Output the [X, Y] coordinate of the center of the cell containing the given text.  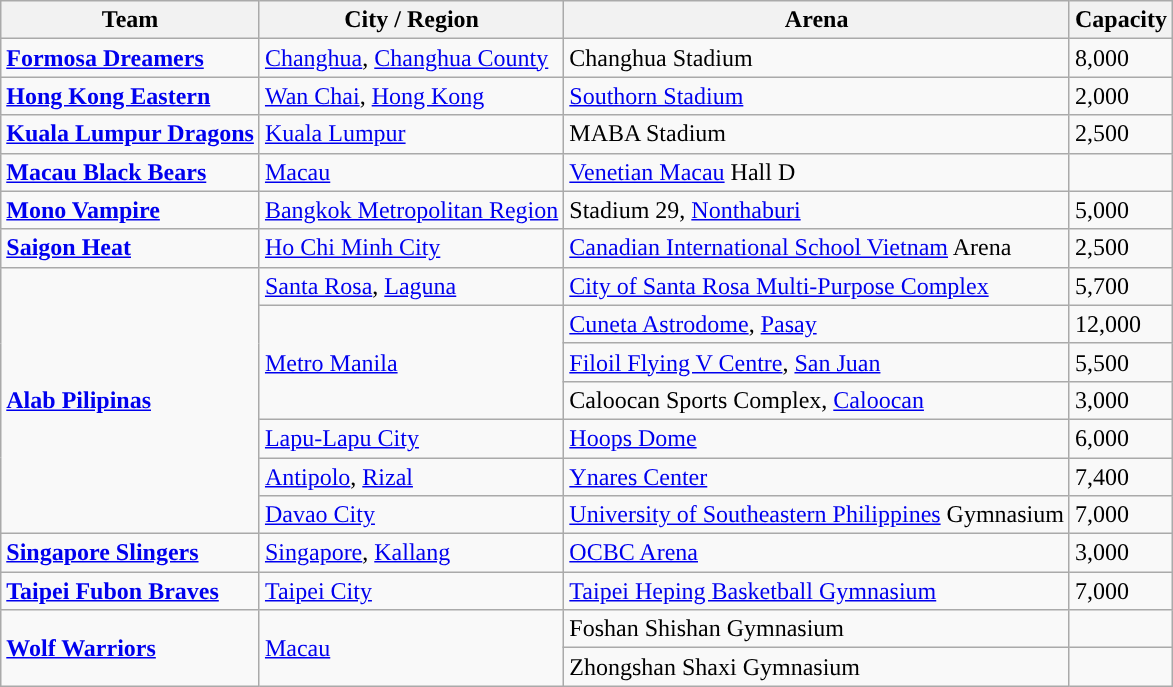
OCBC Arena [817, 553]
Bangkok Metropolitan Region [411, 210]
Taipei City [411, 591]
Taipei Fubon Braves [130, 591]
Caloocan Sports Complex, Caloocan [817, 400]
University of Southeastern Philippines Gymnasium [817, 515]
8,000 [1120, 58]
Hong Kong Eastern [130, 96]
Team [130, 20]
Arena [817, 20]
Alab Pilipinas [130, 400]
Davao City [411, 515]
Metro Manila [411, 362]
2,000 [1120, 96]
Singapore, Kallang [411, 553]
Changhua, Changhua County [411, 58]
City of Santa Rosa Multi-Purpose Complex [817, 286]
5,700 [1120, 286]
Lapu-Lapu City [411, 438]
Ho Chi Minh City [411, 248]
Stadium 29, Nonthaburi [817, 210]
12,000 [1120, 324]
Foshan Shishan Gymnasium [817, 629]
7,400 [1120, 477]
MABA Stadium [817, 134]
Filoil Flying V Centre, San Juan [817, 362]
Hoops Dome [817, 438]
Venetian Macau Hall D [817, 172]
Kuala Lumpur [411, 134]
Zhongshan Shaxi Gymnasium [817, 667]
5,500 [1120, 362]
Wolf Warriors [130, 648]
5,000 [1120, 210]
6,000 [1120, 438]
Cuneta Astrodome, Pasay [817, 324]
Capacity [1120, 20]
Antipolo, Rizal [411, 477]
Wan Chai, Hong Kong [411, 96]
Taipei Heping Basketball Gymnasium [817, 591]
Changhua Stadium [817, 58]
Macau Black Bears [130, 172]
Kuala Lumpur Dragons [130, 134]
Southorn Stadium [817, 96]
Canadian International School Vietnam Arena [817, 248]
Saigon Heat [130, 248]
City / Region [411, 20]
Santa Rosa, Laguna [411, 286]
Mono Vampire [130, 210]
Formosa Dreamers [130, 58]
Singapore Slingers [130, 553]
Ynares Center [817, 477]
